Search for the cell housing the specified text and yield its (x, y) center coordinate. 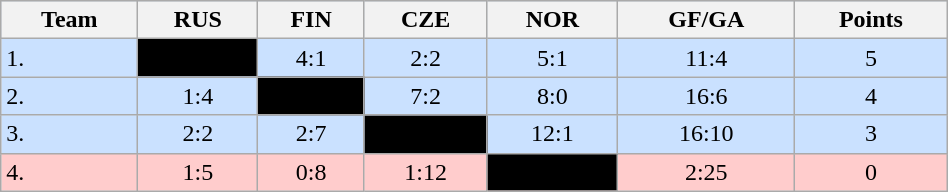
0 (872, 172)
8:0 (552, 96)
2:7 (311, 134)
11:4 (706, 58)
7:2 (426, 96)
5 (872, 58)
CZE (426, 20)
1:12 (426, 172)
Points (872, 20)
12:1 (552, 134)
1. (70, 58)
FIN (311, 20)
2:25 (706, 172)
2. (70, 96)
4 (872, 96)
16:10 (706, 134)
4. (70, 172)
RUS (198, 20)
0:8 (311, 172)
5:1 (552, 58)
3 (872, 134)
Team (70, 20)
1:4 (198, 96)
3. (70, 134)
16:6 (706, 96)
1:5 (198, 172)
NOR (552, 20)
4:1 (311, 58)
GF/GA (706, 20)
